Identify which cell holds the provided text, then report its (x, y) central coordinate. 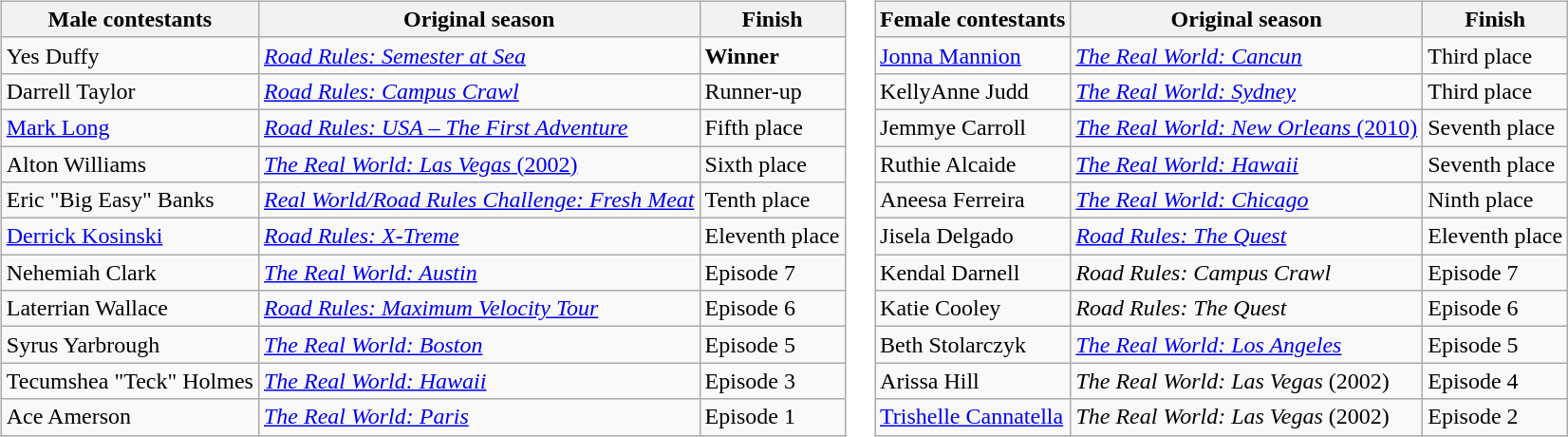
The Real World: Paris (478, 417)
Road Rules: Maximum Velocity Tour (478, 309)
The Real World: Austin (478, 273)
Nehemiah Clark (129, 273)
Road Rules: X-Treme (478, 237)
The Real World: Los Angeles (1247, 345)
Episode 4 (1496, 381)
The Real World: Boston (478, 345)
The Real World: Cancun (1247, 55)
Real World/Road Rules Challenge: Fresh Meat (478, 200)
Ace Amerson (129, 417)
Fifth place (773, 127)
Yes Duffy (129, 55)
Tecumshea "Teck" Holmes (129, 381)
The Real World: New Orleans (2010) (1247, 127)
Female contestants (973, 19)
Eric "Big Easy" Banks (129, 200)
Episode 1 (773, 417)
Jemmye Carroll (973, 127)
Trishelle Cannatella (973, 417)
Mark Long (129, 127)
KellyAnne Judd (973, 91)
Ninth place (1496, 200)
Road Rules: Semester at Sea (478, 55)
Aneesa Ferreira (973, 200)
Sixth place (773, 164)
Ruthie Alcaide (973, 164)
Kendal Darnell (973, 273)
Episode 2 (1496, 417)
Tenth place (773, 200)
Laterrian Wallace (129, 309)
Beth Stolarczyk (973, 345)
Alton Williams (129, 164)
Jisela Delgado (973, 237)
The Real World: Sydney (1247, 91)
Winner (773, 55)
Road Rules: USA – The First Adventure (478, 127)
Jonna Mannion (973, 55)
The Real World: Chicago (1247, 200)
Runner-up (773, 91)
Episode 3 (773, 381)
Male contestants (129, 19)
Derrick Kosinski (129, 237)
Syrus Yarbrough (129, 345)
Arissa Hill (973, 381)
Katie Cooley (973, 309)
Darrell Taylor (129, 91)
